For the text-containing cell, return its midpoint in (X, Y) coordinate format. 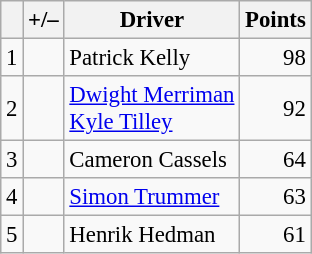
2 (12, 108)
98 (276, 58)
4 (12, 197)
61 (276, 235)
Simon Trummer (152, 197)
1 (12, 58)
Henrik Hedman (152, 235)
Points (276, 20)
63 (276, 197)
92 (276, 108)
5 (12, 235)
Driver (152, 20)
64 (276, 160)
+/– (44, 20)
Dwight Merriman Kyle Tilley (152, 108)
Patrick Kelly (152, 58)
3 (12, 160)
Cameron Cassels (152, 160)
